Identify which cell holds the provided text, then report its [x, y] central coordinate. 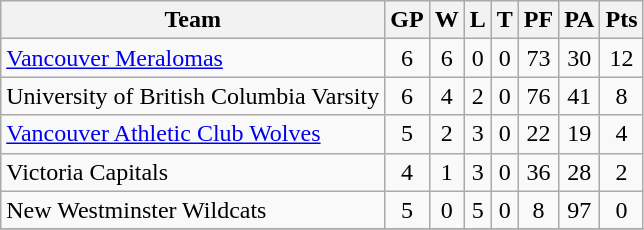
New Westminster Wildcats [193, 210]
W [446, 20]
73 [538, 58]
Vancouver Athletic Club Wolves [193, 134]
PA [580, 20]
T [504, 20]
41 [580, 96]
1 [446, 172]
Team [193, 20]
22 [538, 134]
76 [538, 96]
Pts [622, 20]
30 [580, 58]
Vancouver Meralomas [193, 58]
University of British Columbia Varsity [193, 96]
GP [407, 20]
28 [580, 172]
36 [538, 172]
Victoria Capitals [193, 172]
12 [622, 58]
L [478, 20]
PF [538, 20]
19 [580, 134]
97 [580, 210]
